Capture the cell that displays the provided text and extract its (x, y) central coordinate. 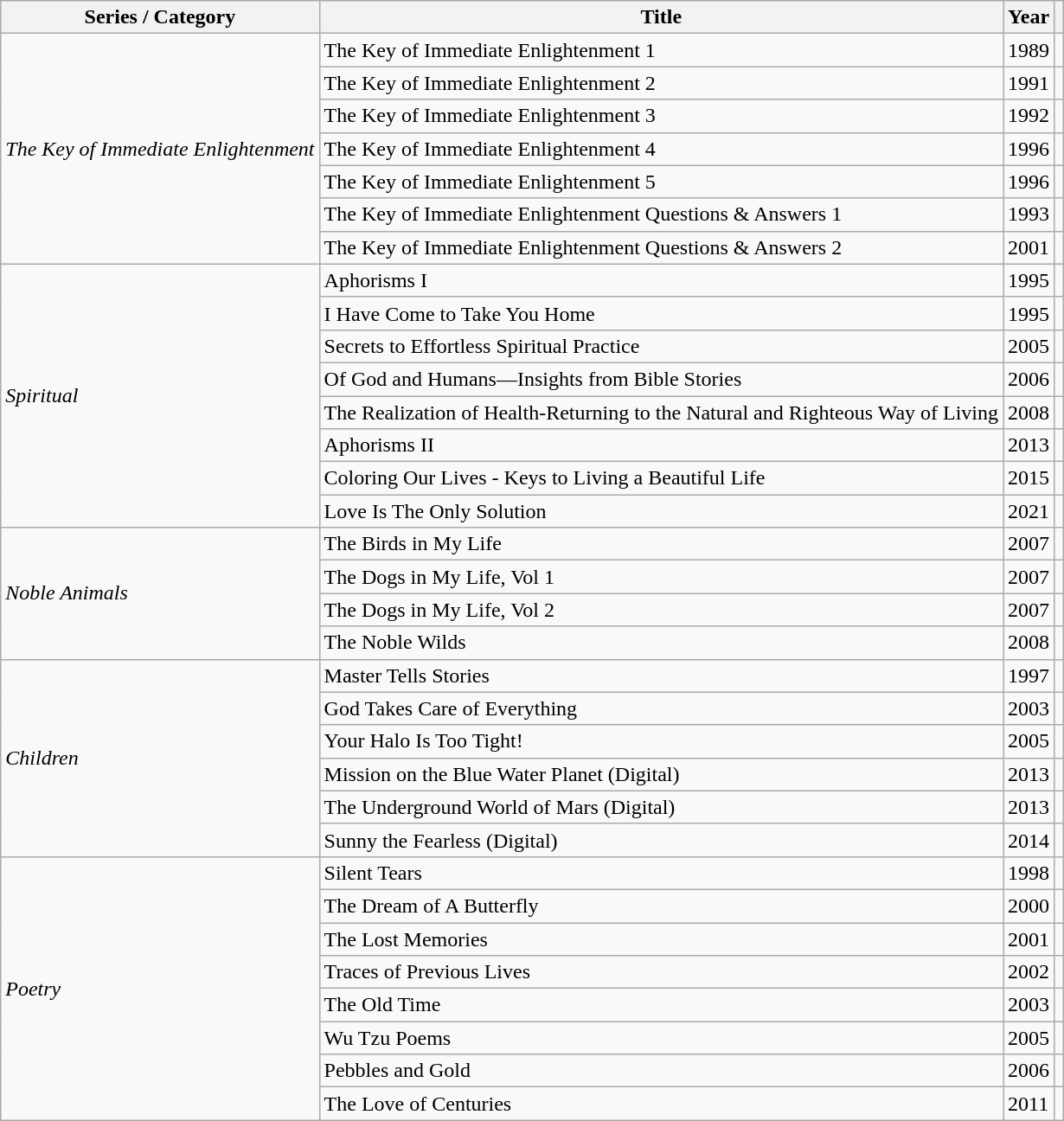
The Dogs in My Life, Vol 1 (661, 577)
Poetry (160, 988)
Year (1029, 17)
2014 (1029, 840)
The Key of Immediate Enlightenment 3 (661, 116)
God Takes Care of Everything (661, 708)
2000 (1029, 906)
The Birds in My Life (661, 544)
The Key of Immediate Enlightenment 1 (661, 50)
Silent Tears (661, 873)
Series / Category (160, 17)
Love Is The Only Solution (661, 511)
Pebbles and Gold (661, 1071)
The Key of Immediate Enlightenment (160, 149)
Noble Animals (160, 593)
2011 (1029, 1104)
Wu Tzu Poems (661, 1038)
The Key of Immediate Enlightenment 2 (661, 83)
1989 (1029, 50)
1992 (1029, 116)
The Underground World of Mars (Digital) (661, 807)
1993 (1029, 215)
Aphorisms II (661, 445)
1998 (1029, 873)
The Old Time (661, 1005)
The Key of Immediate Enlightenment 5 (661, 182)
The Realization of Health-Returning to the Natural and Righteous Way of Living (661, 413)
Of God and Humans—Insights from Bible Stories (661, 379)
Your Halo Is Too Tight! (661, 741)
2002 (1029, 972)
2021 (1029, 511)
The Dogs in My Life, Vol 2 (661, 610)
Spiritual (160, 395)
I Have Come to Take You Home (661, 313)
2015 (1029, 478)
The Lost Memories (661, 938)
Aphorisms I (661, 280)
Coloring Our Lives - Keys to Living a Beautiful Life (661, 478)
The Noble Wilds (661, 643)
Secrets to Effortless Spiritual Practice (661, 346)
1991 (1029, 83)
1997 (1029, 676)
The Key of Immediate Enlightenment Questions & Answers 2 (661, 247)
The Key of Immediate Enlightenment 4 (661, 149)
The Dream of A Butterfly (661, 906)
Sunny the Fearless (Digital) (661, 840)
Mission on the Blue Water Planet (Digital) (661, 774)
Master Tells Stories (661, 676)
The Key of Immediate Enlightenment Questions & Answers 1 (661, 215)
Traces of Previous Lives (661, 972)
Title (661, 17)
Children (160, 758)
The Love of Centuries (661, 1104)
